Pinpoint the cell where the given text exists, returning its [X, Y] midpoint coordinate. 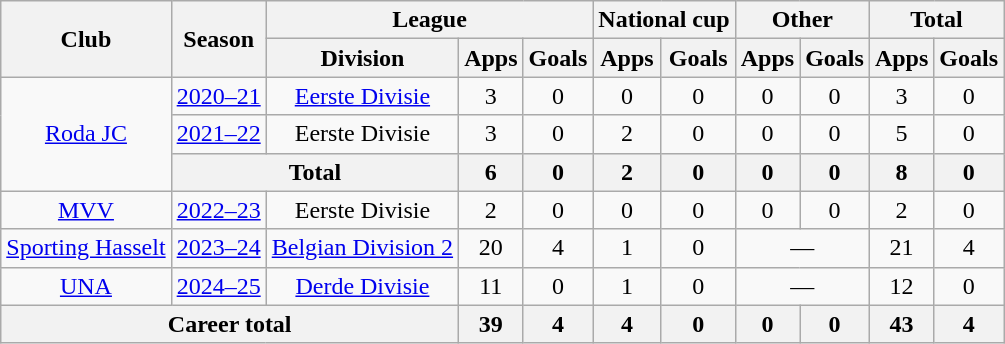
2023–24 [218, 248]
National cup [664, 20]
12 [901, 286]
UNA [86, 286]
5 [901, 134]
43 [901, 324]
2021–22 [218, 134]
6 [491, 172]
Club [86, 39]
39 [491, 324]
Other [802, 20]
Sporting Hasselt [86, 248]
2020–21 [218, 96]
League [430, 20]
MVV [86, 210]
Division [362, 58]
2024–25 [218, 286]
Derde Divisie [362, 286]
20 [491, 248]
Belgian Division 2 [362, 248]
2022–23 [218, 210]
Season [218, 39]
Roda JC [86, 134]
11 [491, 286]
21 [901, 248]
8 [901, 172]
Career total [230, 324]
